From the cell containing the given text, extract its center point as (x, y) coordinate. 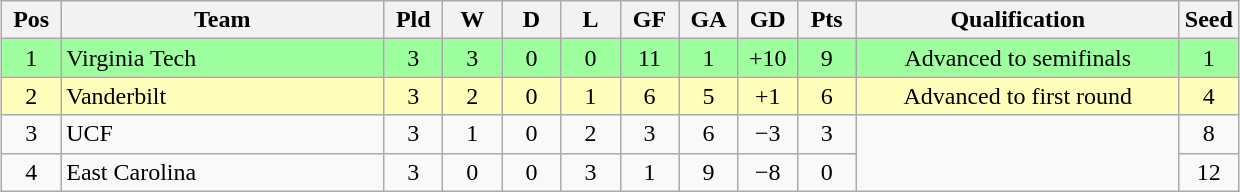
−8 (768, 172)
Pos (32, 20)
UCF (222, 134)
D (532, 20)
Virginia Tech (222, 58)
−3 (768, 134)
Qualification (1018, 20)
+1 (768, 96)
GF (650, 20)
Advanced to semifinals (1018, 58)
+10 (768, 58)
5 (708, 96)
8 (1208, 134)
W (472, 20)
Vanderbilt (222, 96)
GA (708, 20)
L (590, 20)
Team (222, 20)
Pld (414, 20)
East Carolina (222, 172)
12 (1208, 172)
Pts (826, 20)
11 (650, 58)
GD (768, 20)
Seed (1208, 20)
Advanced to first round (1018, 96)
